Pinpoint the cell where the given text exists, returning its [x, y] midpoint coordinate. 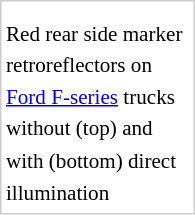
Red rear side marker retroreflectors on Ford F-series trucks without (top) and with (bottom) direct illumination [97, 114]
